Detect which cell encompasses the target text, then output its [x, y] center coordinate. 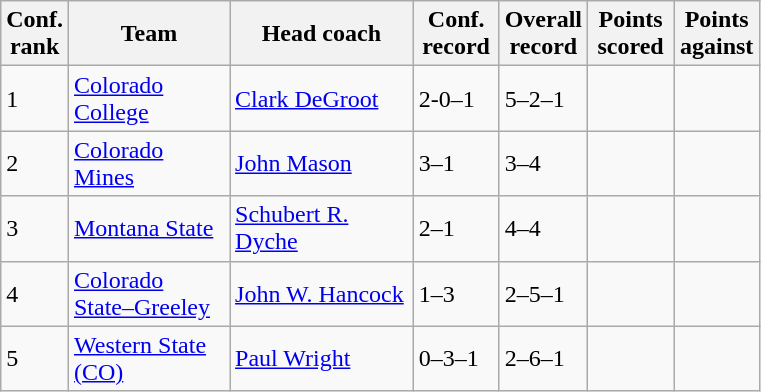
Conf. record [456, 34]
Clark DeGroot [322, 98]
Overall record [543, 34]
Team [148, 34]
Paul Wright [322, 358]
4–4 [543, 228]
Head coach [322, 34]
Colorado State–Greeley [148, 294]
1–3 [456, 294]
John W. Hancock [322, 294]
Colorado College [148, 98]
John Mason [322, 164]
0–3–1 [456, 358]
Schubert R. Dyche [322, 228]
1 [35, 98]
Western State (CO) [148, 358]
Colorado Mines [148, 164]
Points against [717, 34]
2–5–1 [543, 294]
3 [35, 228]
3–4 [543, 164]
5 [35, 358]
2-0–1 [456, 98]
2 [35, 164]
Conf. rank [35, 34]
Montana State [148, 228]
3–1 [456, 164]
Points scored [631, 34]
4 [35, 294]
5–2–1 [543, 98]
2–1 [456, 228]
2–6–1 [543, 358]
